Return the [X, Y] coordinate for the center point of the cell that contains the specified text.  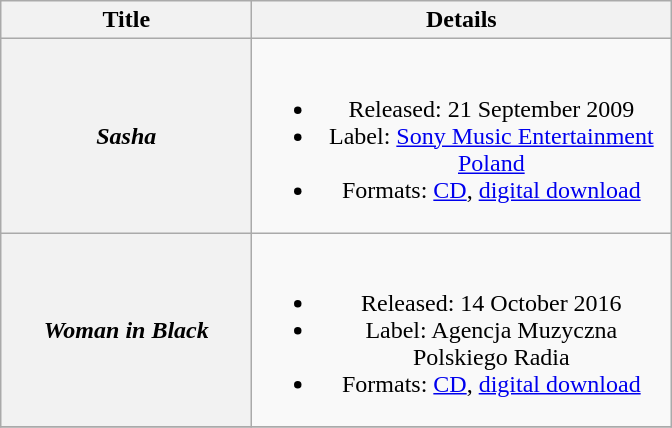
Woman in Black [126, 330]
Details [462, 20]
Title [126, 20]
Released: 21 September 2009Label: Sony Music Entertainment PolandFormats: CD, digital download [462, 136]
Released: 14 October 2016Label: Agencja Muzyczna Polskiego RadiaFormats: CD, digital download [462, 330]
Sasha [126, 136]
